Pinpoint the cell where the given text exists, returning its [X, Y] midpoint coordinate. 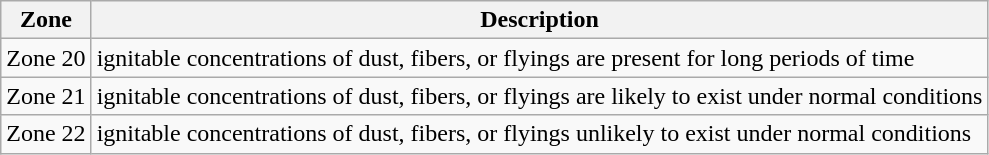
ignitable concentrations of dust, fibers, or flyings are likely to exist under normal conditions [540, 96]
Zone 20 [46, 58]
ignitable concentrations of dust, fibers, or flyings unlikely to exist under normal conditions [540, 134]
Zone 21 [46, 96]
Zone [46, 20]
Description [540, 20]
ignitable concentrations of dust, fibers, or flyings are present for long periods of time [540, 58]
Zone 22 [46, 134]
